Capture the cell that displays the provided text and extract its (x, y) central coordinate. 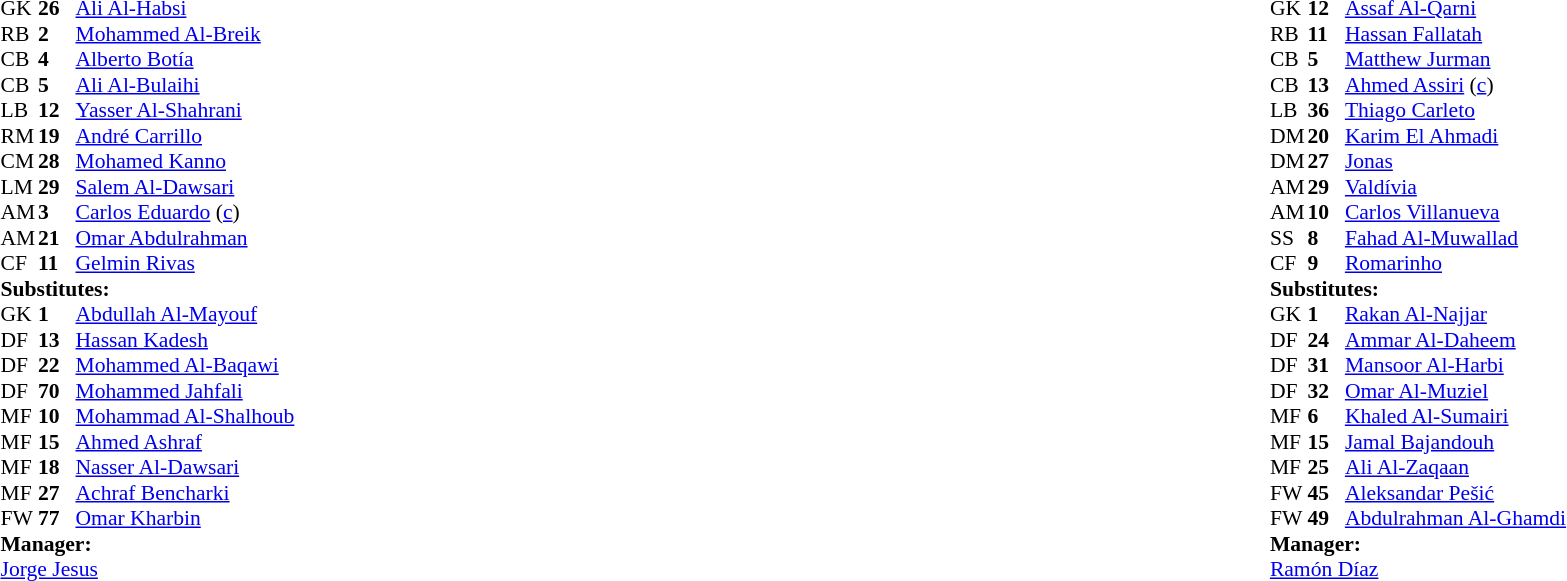
Achraf Bencharki (186, 493)
18 (57, 467)
77 (57, 519)
Hassan Fallatah (1456, 34)
Abdulrahman Al-Ghamdi (1456, 519)
Carlos Villanueva (1456, 213)
36 (1326, 111)
Ahmed Ashraf (186, 442)
45 (1326, 493)
Mohamed Kanno (186, 161)
Fahad Al-Muwallad (1456, 238)
Rakan Al-Najjar (1456, 315)
70 (57, 391)
Abdullah Al-Mayouf (186, 315)
Hassan Kadesh (186, 340)
Jamal Bajandouh (1456, 442)
Karim El Ahmadi (1456, 136)
22 (57, 365)
Carlos Eduardo (c) (186, 213)
Mohammed Al-Breik (186, 34)
19 (57, 136)
9 (1326, 263)
Matthew Jurman (1456, 59)
Mohammad Al-Shalhoub (186, 417)
RM (19, 136)
28 (57, 161)
Nasser Al-Dawsari (186, 467)
Ahmed Assiri (c) (1456, 85)
6 (1326, 417)
Ali Al-Zaqaan (1456, 467)
25 (1326, 467)
Thiago Carleto (1456, 111)
Ammar Al-Daheem (1456, 340)
20 (1326, 136)
Jonas (1456, 161)
LM (19, 187)
4 (57, 59)
André Carrillo (186, 136)
3 (57, 213)
21 (57, 238)
Omar Abdulrahman (186, 238)
Salem Al-Dawsari (186, 187)
Omar Kharbin (186, 519)
32 (1326, 391)
Khaled Al-Sumairi (1456, 417)
49 (1326, 519)
Ali Al-Bulaihi (186, 85)
Romarinho (1456, 263)
SS (1289, 238)
Mansoor Al-Harbi (1456, 365)
24 (1326, 340)
CM (19, 161)
2 (57, 34)
Valdívia (1456, 187)
Aleksandar Pešić (1456, 493)
Alberto Botía (186, 59)
31 (1326, 365)
12 (57, 111)
8 (1326, 238)
Yasser Al-Shahrani (186, 111)
Mohammed Jahfali (186, 391)
Gelmin Rivas (186, 263)
Omar Al-Muziel (1456, 391)
Mohammed Al-Baqawi (186, 365)
